Return (x, y) of the center of cell containing provided text 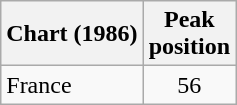
Peakposition (189, 34)
Chart (1986) (72, 34)
France (72, 85)
56 (189, 85)
